Locate the cell with the specified text and output its (X, Y) center coordinate. 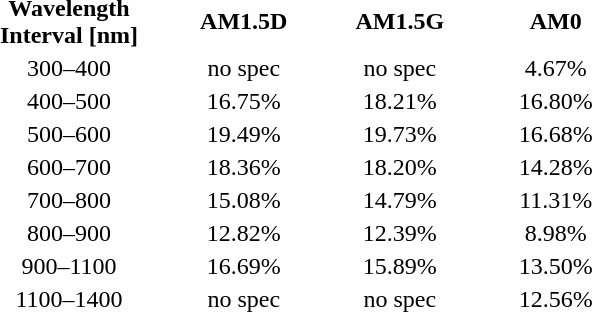
18.21% (400, 101)
12.82% (244, 233)
16.75% (244, 101)
16.69% (244, 266)
14.79% (400, 200)
18.20% (400, 167)
19.49% (244, 134)
15.08% (244, 200)
19.73% (400, 134)
12.39% (400, 233)
18.36% (244, 167)
15.89% (400, 266)
